Scan for the cell matching the given text and deliver its [x, y] coordinate at center. 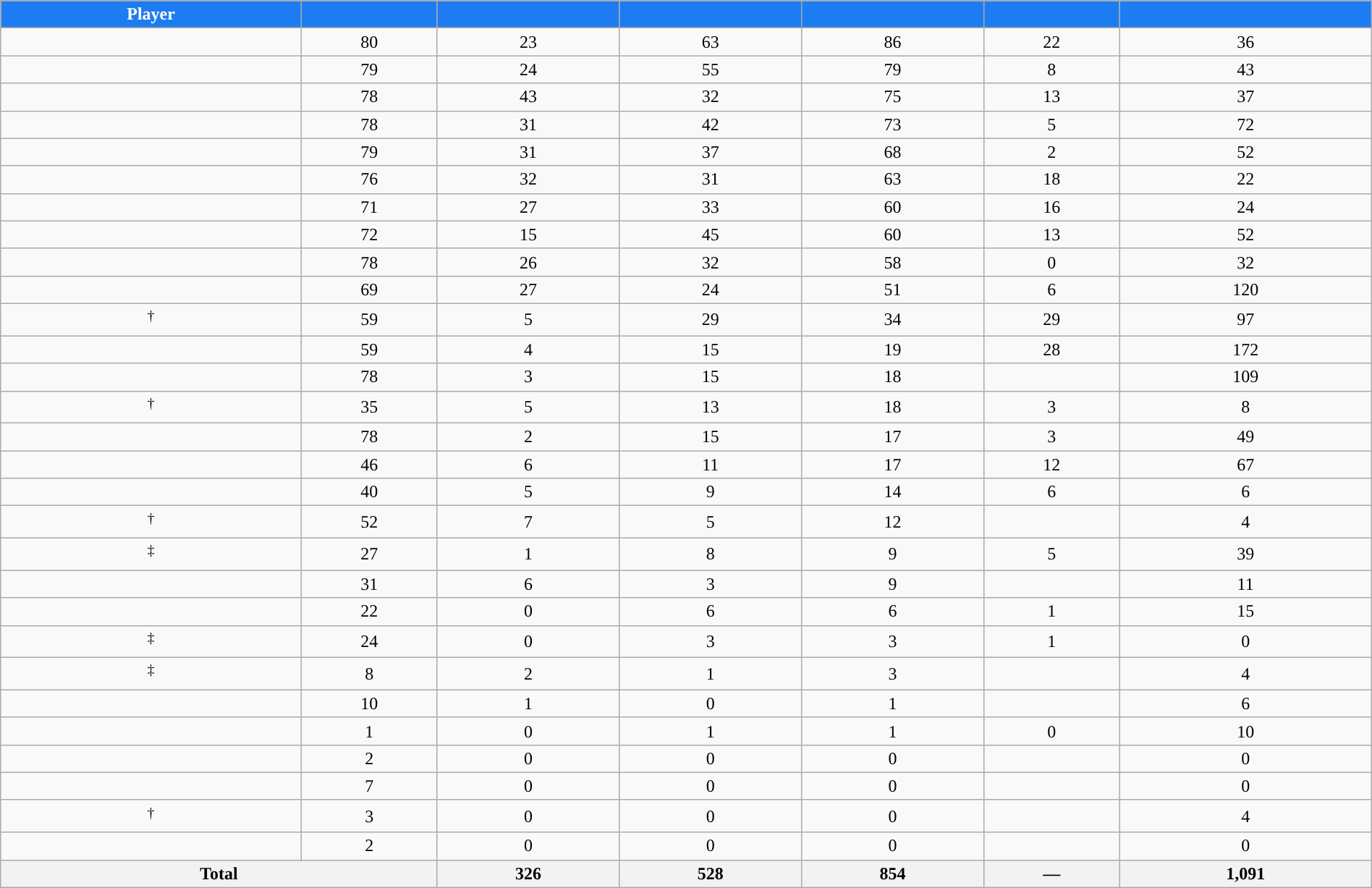
326 [528, 874]
76 [369, 179]
51 [893, 289]
69 [369, 289]
49 [1245, 437]
14 [893, 492]
55 [711, 69]
Total [219, 874]
16 [1051, 207]
42 [711, 124]
33 [711, 207]
172 [1245, 350]
71 [369, 207]
19 [893, 350]
— [1051, 874]
120 [1245, 289]
73 [893, 124]
1,091 [1245, 874]
26 [528, 262]
67 [1245, 465]
39 [1245, 554]
36 [1245, 42]
854 [893, 874]
45 [711, 234]
68 [893, 152]
34 [893, 320]
528 [711, 874]
86 [893, 42]
75 [893, 97]
109 [1245, 377]
46 [369, 465]
40 [369, 492]
35 [369, 407]
Player [151, 14]
97 [1245, 320]
28 [1051, 350]
80 [369, 42]
58 [893, 262]
23 [528, 42]
